Extract the (X, Y) coordinate from the center of the cell holding the provided text.  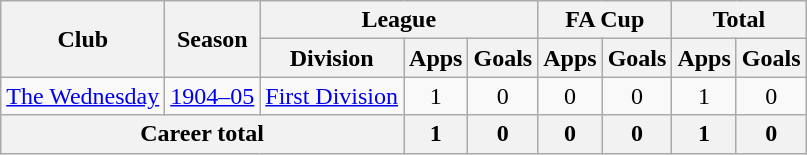
League (399, 20)
Division (332, 58)
Total (739, 20)
Club (83, 39)
First Division (332, 96)
1904–05 (212, 96)
FA Cup (605, 20)
The Wednesday (83, 96)
Season (212, 39)
Career total (202, 134)
